Determine the (X, Y) coordinate at the center of the cell enclosing the given text.  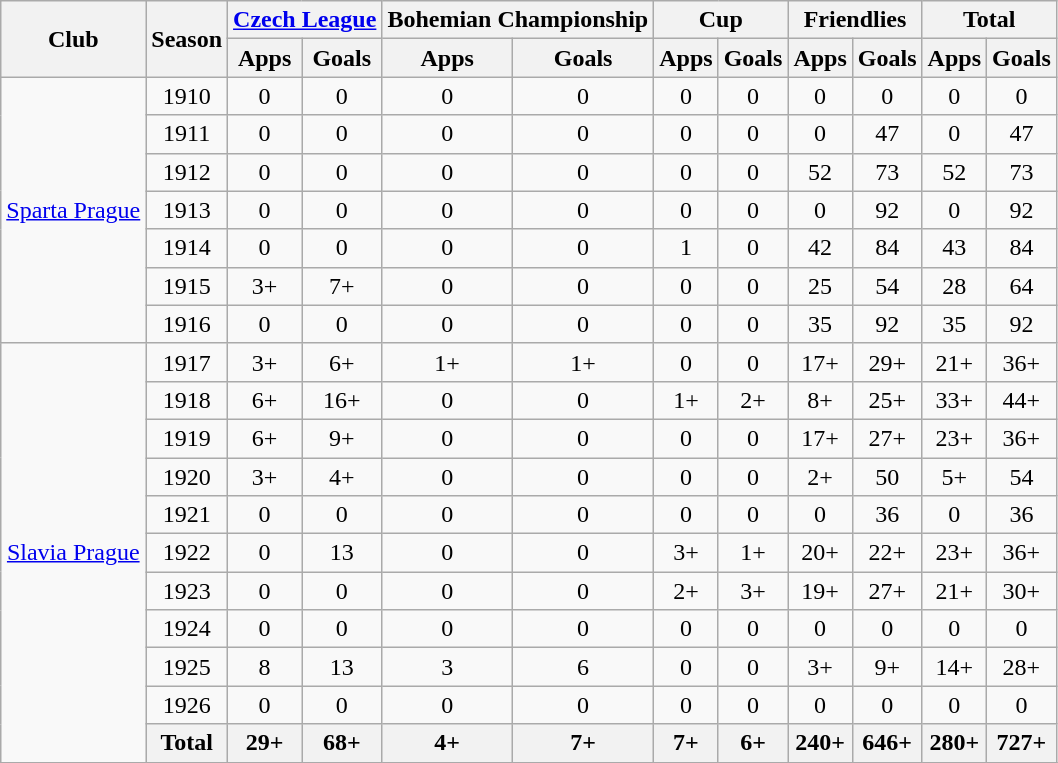
1911 (187, 134)
14+ (954, 667)
25+ (887, 400)
Slavia Prague (74, 552)
Sparta Prague (74, 210)
1915 (187, 286)
28+ (1022, 667)
43 (954, 248)
Czech League (305, 20)
68+ (342, 743)
Club (74, 39)
Friendlies (855, 20)
1920 (187, 477)
64 (1022, 286)
3 (448, 667)
8 (265, 667)
1918 (187, 400)
1923 (187, 591)
1921 (187, 515)
1916 (187, 324)
1922 (187, 553)
6 (582, 667)
42 (820, 248)
1 (686, 248)
1913 (187, 210)
Bohemian Championship (518, 20)
Season (187, 39)
25 (820, 286)
1926 (187, 705)
44+ (1022, 400)
280+ (954, 743)
33+ (954, 400)
1919 (187, 438)
1914 (187, 248)
646+ (887, 743)
5+ (954, 477)
20+ (820, 553)
727+ (1022, 743)
240+ (820, 743)
22+ (887, 553)
1925 (187, 667)
1924 (187, 629)
1917 (187, 362)
30+ (1022, 591)
28 (954, 286)
50 (887, 477)
Cup (721, 20)
1910 (187, 96)
16+ (342, 400)
8+ (820, 400)
19+ (820, 591)
1912 (187, 172)
